For the text-containing cell, return its midpoint in [X, Y] coordinate format. 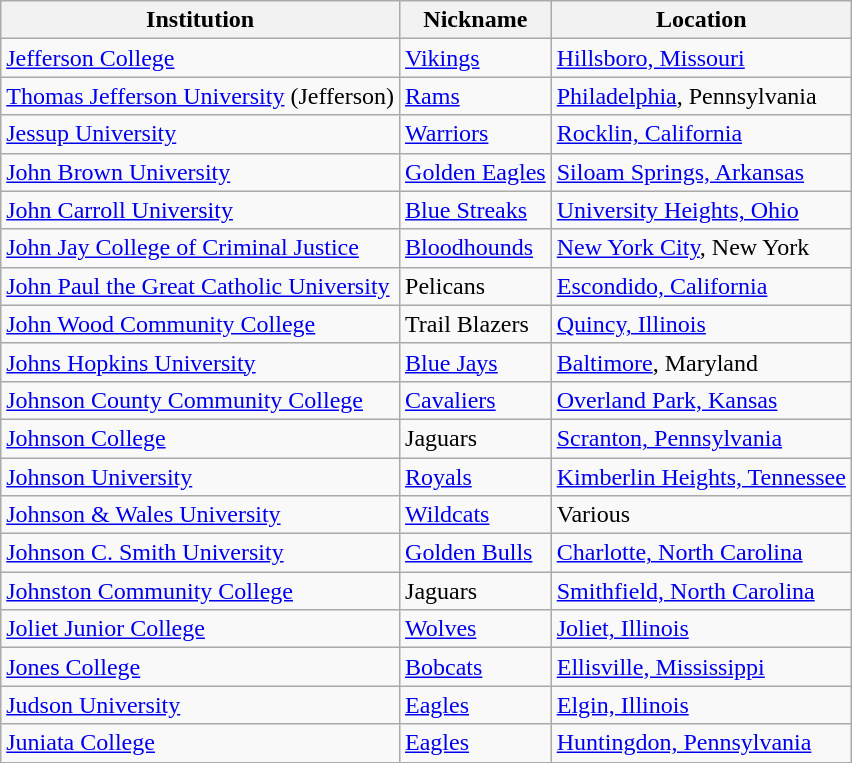
Cavaliers [476, 400]
Rams [476, 96]
Philadelphia, Pennsylvania [701, 96]
Bloodhounds [476, 248]
Blue Jays [476, 362]
Pelicans [476, 286]
Royals [476, 477]
Bobcats [476, 667]
Institution [200, 20]
University Heights, Ohio [701, 210]
Overland Park, Kansas [701, 400]
Jefferson College [200, 58]
Johnson County Community College [200, 400]
Huntingdon, Pennsylvania [701, 743]
Baltimore, Maryland [701, 362]
Scranton, Pennsylvania [701, 438]
Jessup University [200, 134]
Judson University [200, 705]
Johns Hopkins University [200, 362]
Smithfield, North Carolina [701, 591]
Juniata College [200, 743]
Trail Blazers [476, 324]
Vikings [476, 58]
Kimberlin Heights, Tennessee [701, 477]
Wolves [476, 629]
Location [701, 20]
Golden Eagles [476, 172]
New York City, New York [701, 248]
Warriors [476, 134]
Elgin, Illinois [701, 705]
Joliet Junior College [200, 629]
John Wood Community College [200, 324]
Ellisville, Mississippi [701, 667]
Charlotte, North Carolina [701, 553]
Wildcats [476, 515]
Siloam Springs, Arkansas [701, 172]
Thomas Jefferson University (Jefferson) [200, 96]
John Carroll University [200, 210]
Johnson University [200, 477]
Blue Streaks [476, 210]
Johnson & Wales University [200, 515]
John Jay College of Criminal Justice [200, 248]
Jones College [200, 667]
Joliet, Illinois [701, 629]
Quincy, Illinois [701, 324]
Golden Bulls [476, 553]
Various [701, 515]
John Paul the Great Catholic University [200, 286]
Johnson College [200, 438]
Johnston Community College [200, 591]
John Brown University [200, 172]
Rocklin, California [701, 134]
Escondido, California [701, 286]
Johnson C. Smith University [200, 553]
Hillsboro, Missouri [701, 58]
Nickname [476, 20]
